Provide the (X, Y) coordinate of the cell's center where the given text is located.  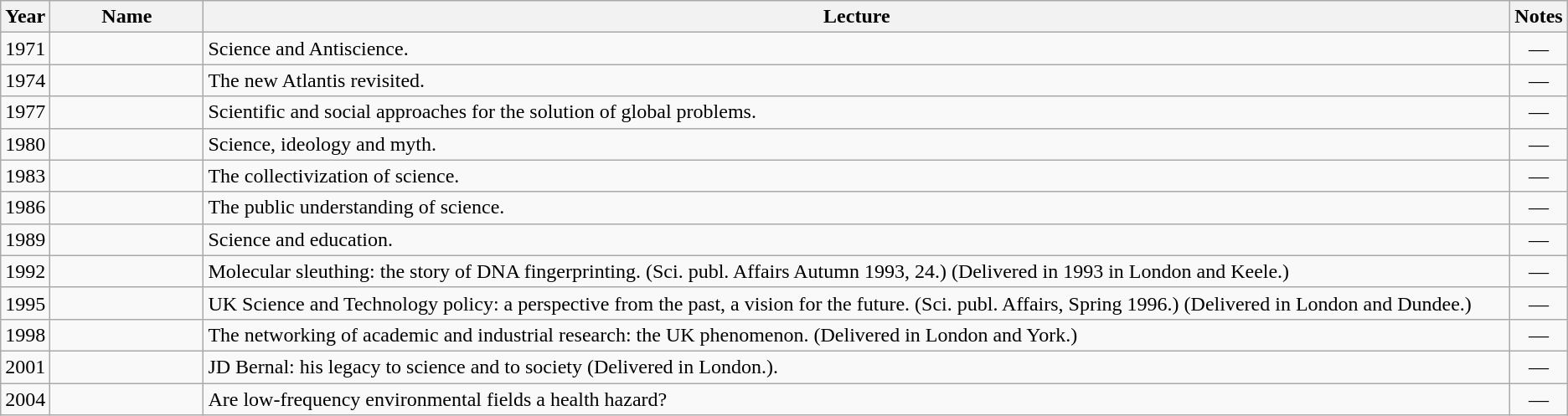
Science, ideology and myth. (857, 144)
1971 (25, 49)
Molecular sleuthing: the story of DNA fingerprinting. (Sci. publ. Affairs Autumn 1993, 24.) (Delivered in 1993 in London and Keele.) (857, 271)
1989 (25, 239)
1998 (25, 335)
Are low-frequency environmental fields a health hazard? (857, 399)
Lecture (857, 17)
1974 (25, 80)
2004 (25, 399)
1977 (25, 112)
1986 (25, 208)
Year (25, 17)
The collectivization of science. (857, 176)
The new Atlantis revisited. (857, 80)
1992 (25, 271)
Scientific and social approaches for the solution of global problems. (857, 112)
2001 (25, 367)
1983 (25, 176)
JD Bernal: his legacy to science and to society (Delivered in London.). (857, 367)
1995 (25, 303)
The networking of academic and industrial research: the UK phenomenon. (Delivered in London and York.) (857, 335)
Science and Antiscience. (857, 49)
Notes (1539, 17)
The public understanding of science. (857, 208)
1980 (25, 144)
Science and education. (857, 239)
Name (127, 17)
